Extract the (x, y) coordinate from the center of the cell holding the provided text.  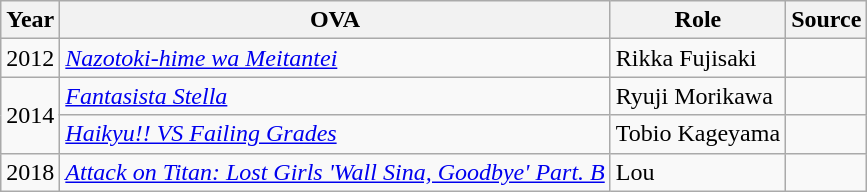
Fantasista Stella (335, 96)
Role (698, 20)
2018 (30, 172)
Lou (698, 172)
Tobio Kageyama (698, 134)
Nazotoki-hime wa Meitantei (335, 58)
Attack on Titan: Lost Girls 'Wall Sina, Goodbye' Part. B (335, 172)
OVA (335, 20)
2014 (30, 115)
Ryuji Morikawa (698, 96)
Haikyu!! VS Failing Grades (335, 134)
Year (30, 20)
Rikka Fujisaki (698, 58)
2012 (30, 58)
Source (826, 20)
